For the text-containing cell, return its midpoint in (X, Y) coordinate format. 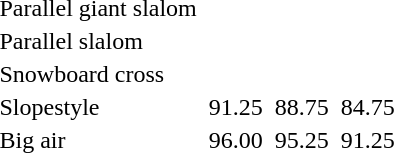
91.25 (236, 107)
88.75 (302, 107)
